Pinpoint the cell where the given text exists, returning its [X, Y] midpoint coordinate. 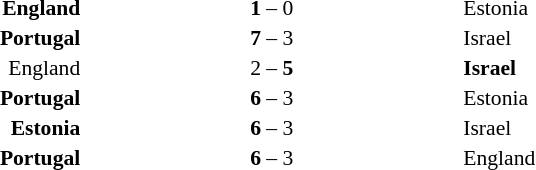
7 – 3 [272, 38]
2 – 5 [272, 68]
